Return the (X, Y) coordinate for the center point of the cell that contains the specified text.  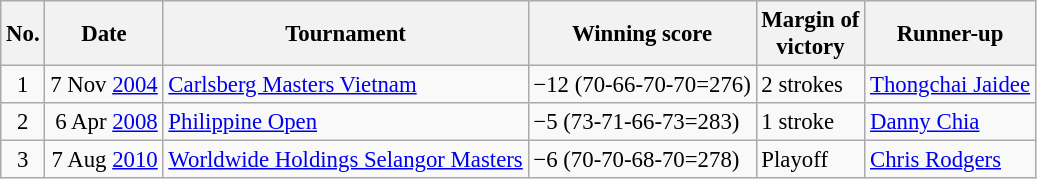
Worldwide Holdings Selangor Masters (346, 160)
1 (23, 85)
−12 (70-66-70-70=276) (642, 85)
Chris Rodgers (950, 160)
Thongchai Jaidee (950, 85)
Tournament (346, 34)
No. (23, 34)
Runner-up (950, 34)
3 (23, 160)
Philippine Open (346, 122)
−6 (70-70-68-70=278) (642, 160)
2 strokes (810, 85)
Danny Chia (950, 122)
−5 (73-71-66-73=283) (642, 122)
Margin ofvictory (810, 34)
7 Aug 2010 (104, 160)
7 Nov 2004 (104, 85)
1 stroke (810, 122)
Date (104, 34)
6 Apr 2008 (104, 122)
Playoff (810, 160)
Carlsberg Masters Vietnam (346, 85)
2 (23, 122)
Winning score (642, 34)
